For the text-containing cell, return its midpoint in (X, Y) coordinate format. 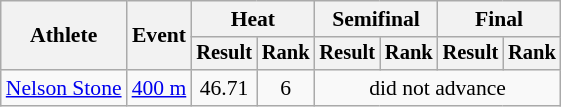
Nelson Stone (64, 88)
Semifinal (376, 19)
Final (500, 19)
did not advance (437, 88)
46.71 (224, 88)
400 m (160, 88)
Event (160, 36)
Athlete (64, 36)
6 (286, 88)
Heat (252, 19)
